For the text-containing cell, return its midpoint in (x, y) coordinate format. 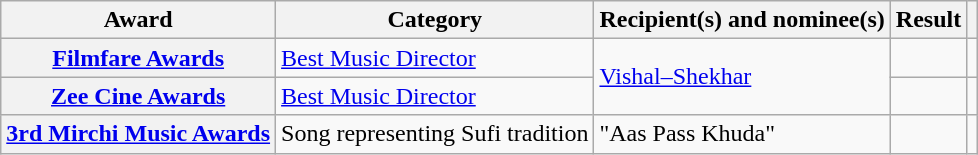
Filmfare Awards (138, 58)
Award (138, 20)
Zee Cine Awards (138, 96)
3rd Mirchi Music Awards (138, 134)
"Aas Pass Khuda" (742, 134)
Recipient(s) and nominee(s) (742, 20)
Category (435, 20)
Vishal–Shekhar (742, 77)
Song representing Sufi tradition (435, 134)
Result (928, 20)
